Locate the cell with the specified text and output its (X, Y) center coordinate. 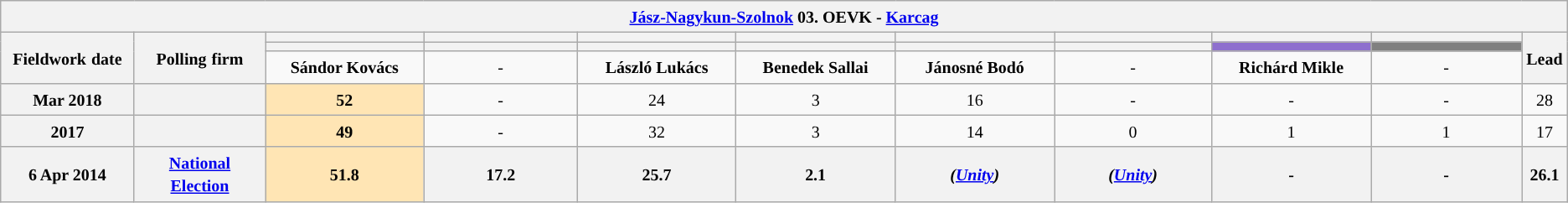
Fieldwork date (67, 58)
6 Apr 2014 (67, 174)
Mar 2018 (67, 99)
2.1 (815, 174)
Polling firm (199, 58)
17 (1545, 131)
2017 (67, 131)
17.2 (501, 174)
Benedek Sallai (815, 67)
51.8 (345, 174)
49 (345, 131)
26.1 (1545, 174)
National Election (199, 174)
14 (975, 131)
Sándor Kovács (345, 67)
László Lukács (657, 67)
16 (975, 99)
25.7 (657, 174)
52 (345, 99)
Richárd Mikle (1292, 67)
Lead (1545, 58)
32 (657, 131)
Jász-Nagykun-Szolnok 03. OEVK - Karcag (784, 17)
0 (1133, 131)
Jánosné Bodó (975, 67)
24 (657, 99)
28 (1545, 99)
